Capture the cell that displays the provided text and extract its [x, y] central coordinate. 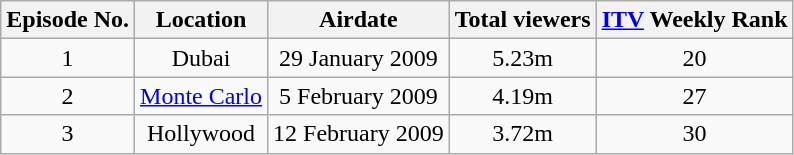
Airdate [359, 20]
4.19m [522, 96]
Total viewers [522, 20]
Hollywood [202, 134]
Monte Carlo [202, 96]
3 [68, 134]
5.23m [522, 58]
Location [202, 20]
Episode No. [68, 20]
29 January 2009 [359, 58]
Dubai [202, 58]
27 [694, 96]
3.72m [522, 134]
1 [68, 58]
12 February 2009 [359, 134]
20 [694, 58]
5 February 2009 [359, 96]
ITV Weekly Rank [694, 20]
30 [694, 134]
2 [68, 96]
